Return [x, y] of the center of cell containing provided text 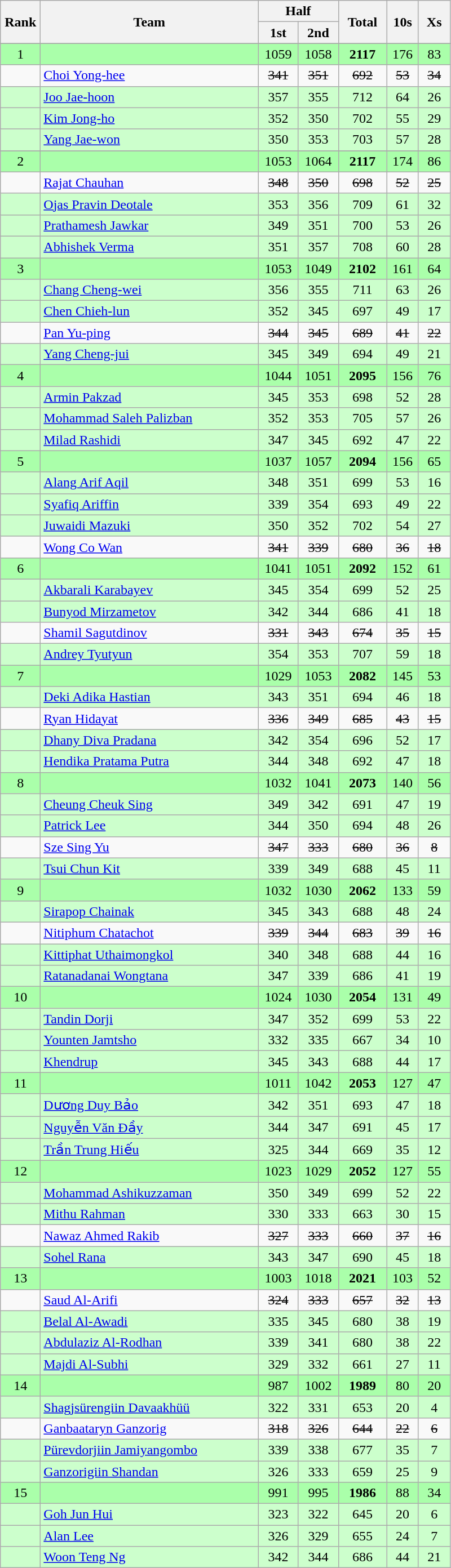
Ojas Pravin Deotale [149, 204]
Majdi Al-Subhi [149, 1364]
Ryan Hidayat [149, 719]
Nitiphum Chatachot [149, 933]
325 [278, 1150]
Cheung Cheuk Sing [149, 804]
1018 [318, 1279]
1986 [362, 1493]
80 [403, 1386]
Half [298, 11]
1023 [278, 1171]
669 [362, 1150]
174 [403, 161]
37 [403, 1236]
Chen Chieh-lun [149, 311]
60 [403, 247]
1 [20, 54]
708 [362, 247]
103 [403, 1279]
1989 [362, 1386]
1044 [278, 376]
336 [278, 719]
Nawaz Ahmed Rakib [149, 1236]
Tsui Chun Kit [149, 868]
Patrick Lee [149, 826]
645 [362, 1514]
703 [362, 140]
Rajat Chauhan [149, 182]
Deki Adika Hastian [149, 697]
323 [278, 1514]
696 [362, 740]
46 [403, 697]
700 [362, 225]
Ganzorigiin Shandan [149, 1472]
3 [20, 269]
324 [278, 1300]
655 [362, 1536]
88 [403, 1493]
Pürevdorjiin Jamiyangombo [149, 1450]
5 [20, 461]
176 [403, 54]
76 [434, 376]
2082 [362, 676]
Sohel Rana [149, 1257]
2073 [362, 783]
54 [403, 525]
Younten Jamtsho [149, 1040]
2062 [362, 890]
Dhany Diva Pradana [149, 740]
29 [434, 118]
Belal Al-Awadi [149, 1321]
Yang Jae-won [149, 140]
653 [362, 1407]
Abdulaziz Al-Rodhan [149, 1343]
Total [362, 22]
2053 [362, 1083]
Mohammad Ashikuzzaman [149, 1193]
Milad Rashidi [149, 440]
Alan Lee [149, 1536]
39 [403, 933]
Akbarali Karabayev [149, 590]
2092 [362, 568]
Andrey Tyutyun [149, 654]
Bunyod Mirzametov [149, 611]
Juwaidi Mazuki [149, 525]
Choi Yong-hee [149, 75]
Kittiphat Uthaimongkol [149, 955]
685 [362, 719]
677 [362, 1450]
1002 [318, 1386]
1st [278, 33]
709 [362, 204]
43 [403, 719]
697 [362, 311]
Woon Teng Ng [149, 1557]
1003 [278, 1279]
Sze Sing Yu [149, 847]
Syafiq Ariffin [149, 504]
83 [434, 54]
Shagjsürengiin Davaakhüü [149, 1407]
1011 [278, 1083]
987 [278, 1386]
2nd [318, 33]
660 [362, 1236]
Ganbaataryn Ganzorig [149, 1428]
2054 [362, 997]
Hendika Pratama Putra [149, 761]
Team [149, 22]
667 [362, 1040]
Chang Cheng-wei [149, 290]
Nguyễn Văn Đầy [149, 1128]
Armin Pakzad [149, 397]
327 [278, 1236]
Yang Cheng-jui [149, 354]
Joo Jae-hoon [149, 97]
1058 [318, 54]
707 [362, 654]
330 [278, 1214]
712 [362, 97]
338 [318, 1450]
340 [278, 955]
145 [403, 676]
657 [362, 1300]
Goh Jun Hui [149, 1514]
Mithu Rahman [149, 1214]
Alang Arif Aqil [149, 483]
10s [403, 22]
Prathamesh Jawkar [149, 225]
Ratanadanai Wongtana [149, 976]
2052 [362, 1171]
Sirapop Chainak [149, 911]
30 [403, 1214]
1064 [318, 161]
161 [403, 269]
2021 [362, 1279]
1024 [278, 997]
Abhishek Verma [149, 247]
2095 [362, 376]
659 [362, 1472]
644 [362, 1428]
1037 [278, 461]
995 [318, 1493]
1057 [318, 461]
Saud Al-Arifi [149, 1300]
689 [362, 333]
Kim Jong-ho [149, 118]
63 [403, 290]
683 [362, 933]
Tandin Dorji [149, 1019]
1049 [318, 269]
318 [278, 1428]
Dương Duy Bảo [149, 1105]
Wong Co Wan [149, 547]
131 [403, 997]
Xs [434, 22]
2 [20, 161]
711 [362, 290]
Pan Yu-ping [149, 333]
56 [434, 783]
Trần Trung Hiếu [149, 1150]
140 [403, 783]
65 [434, 461]
705 [362, 418]
2094 [362, 461]
Shamil Sagutdinov [149, 633]
991 [278, 1493]
663 [362, 1214]
1059 [278, 54]
2102 [362, 269]
86 [434, 161]
14 [20, 1386]
1042 [318, 1083]
690 [362, 1257]
133 [403, 890]
Khendrup [149, 1062]
Mohammad Saleh Palizban [149, 418]
674 [362, 633]
661 [362, 1364]
152 [403, 568]
Rank [20, 22]
